Return the (x, y) coordinate for the center point of the cell that contains the specified text.  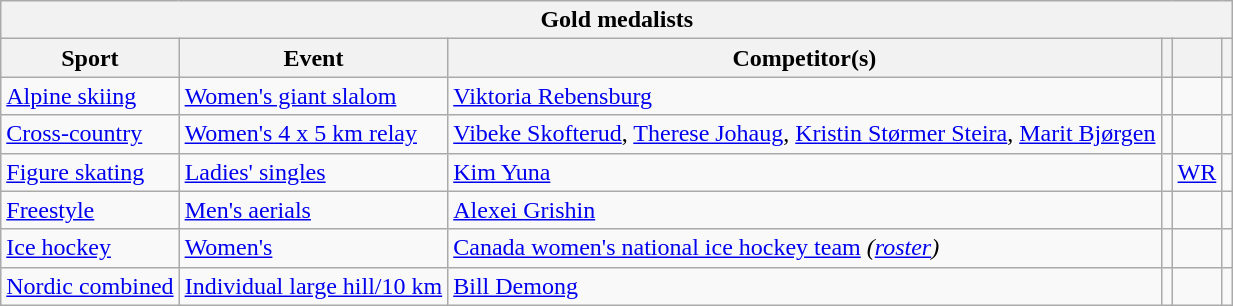
Ladies' singles (314, 172)
Women's giant slalom (314, 96)
Alpine skiing (90, 96)
Individual large hill/10 km (314, 286)
Kim Yuna (804, 172)
WR (1197, 172)
Women's 4 x 5 km relay (314, 134)
Sport (90, 58)
Ice hockey (90, 248)
Gold medalists (617, 20)
Canada women's national ice hockey team (roster) (804, 248)
Women's (314, 248)
Figure skating (90, 172)
Bill Demong (804, 286)
Alexei Grishin (804, 210)
Freestyle (90, 210)
Men's aerials (314, 210)
Event (314, 58)
Nordic combined (90, 286)
Competitor(s) (804, 58)
Cross-country (90, 134)
Vibeke Skofterud, Therese Johaug, Kristin Størmer Steira, Marit Bjørgen (804, 134)
Viktoria Rebensburg (804, 96)
